Capture the cell that displays the provided text and extract its (x, y) central coordinate. 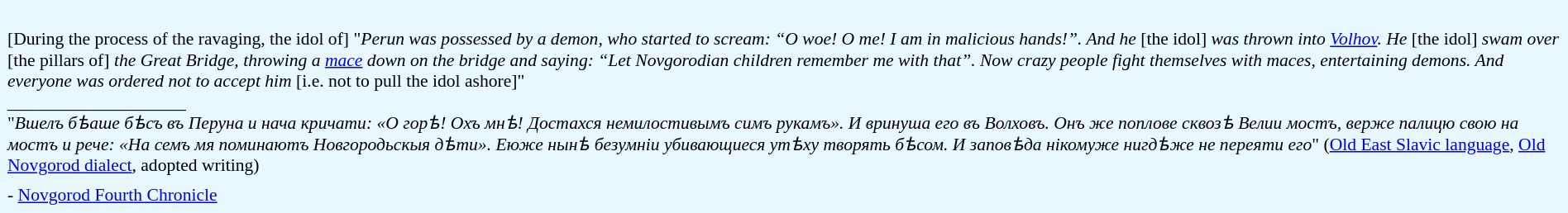
- Novgorod Fourth Chronicle (784, 195)
